Return the [x, y] coordinate for the center point of the cell that contains the specified text.  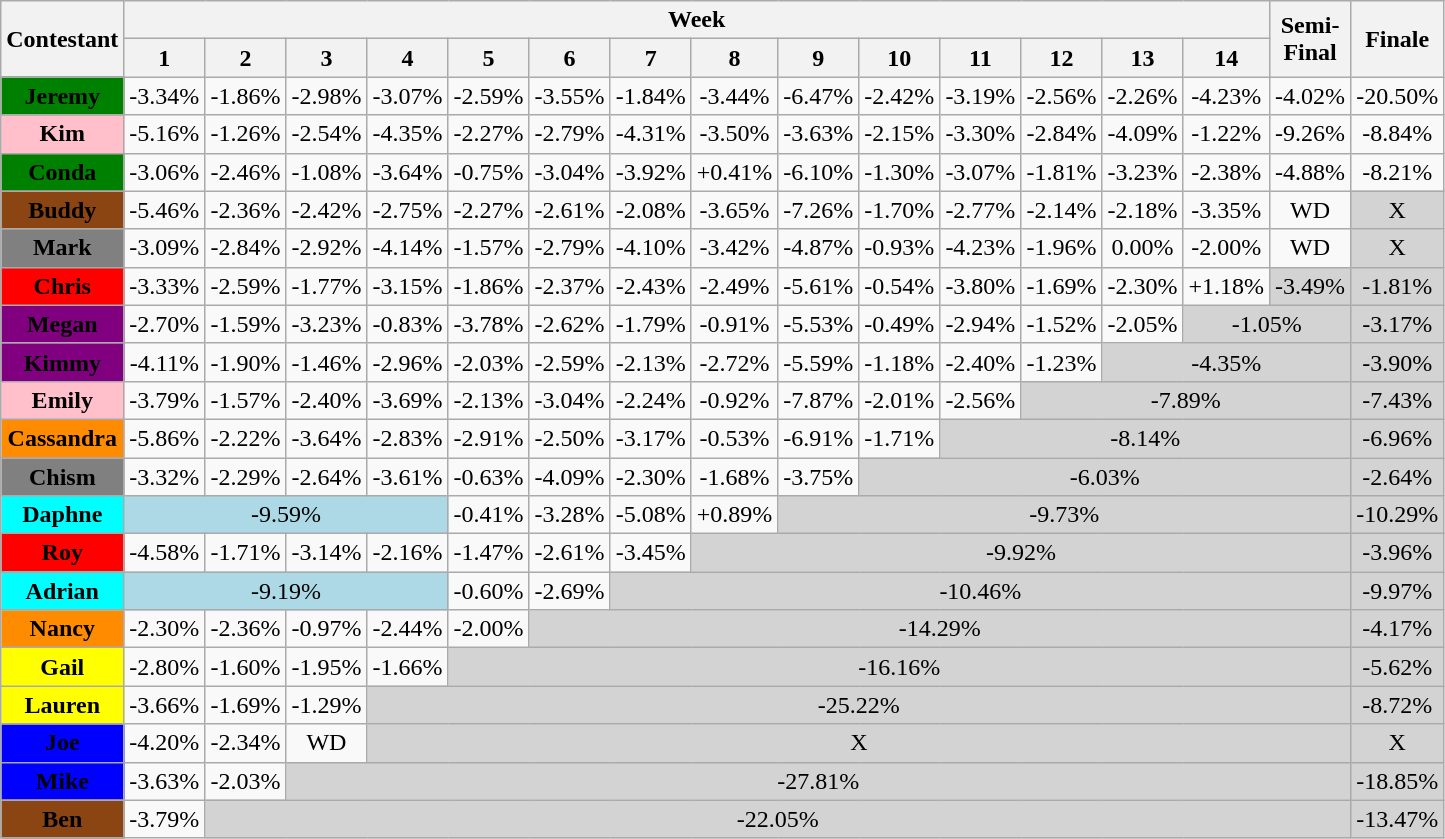
-2.72% [734, 362]
6 [570, 58]
-3.66% [164, 705]
-2.15% [900, 134]
-3.69% [408, 400]
-5.59% [818, 362]
-27.81% [818, 781]
Cassandra [62, 438]
-2.62% [570, 324]
-8.84% [1398, 134]
+0.41% [734, 172]
-2.70% [164, 324]
10 [900, 58]
-3.50% [734, 134]
-2.80% [164, 667]
-1.30% [900, 172]
-1.08% [326, 172]
Week [697, 20]
-1.84% [650, 96]
-5.86% [164, 438]
-1.18% [900, 362]
-1.46% [326, 362]
-0.91% [734, 324]
8 [734, 58]
-1.79% [650, 324]
-3.32% [164, 477]
-1.47% [488, 553]
-3.34% [164, 96]
Megan [62, 324]
-1.96% [1062, 248]
-1.23% [1062, 362]
-1.90% [246, 362]
Lauren [62, 705]
-2.54% [326, 134]
-4.11% [164, 362]
-2.01% [900, 400]
-3.96% [1398, 553]
-3.19% [980, 96]
-6.47% [818, 96]
-0.63% [488, 477]
-2.38% [1226, 172]
-0.97% [326, 629]
Chism [62, 477]
-14.29% [940, 629]
-0.54% [900, 286]
-9.26% [1310, 134]
-5.62% [1398, 667]
-2.37% [570, 286]
-22.05% [778, 819]
-2.50% [570, 438]
-3.45% [650, 553]
-2.94% [980, 324]
-2.08% [650, 210]
-9.19% [286, 591]
-3.90% [1398, 362]
-1.59% [246, 324]
-4.87% [818, 248]
5 [488, 58]
-0.53% [734, 438]
-5.08% [650, 515]
-4.02% [1310, 96]
-1.52% [1062, 324]
-3.92% [650, 172]
Adrian [62, 591]
-8.72% [1398, 705]
-3.49% [1310, 286]
Nancy [62, 629]
1 [164, 58]
-0.49% [900, 324]
-4.17% [1398, 629]
-7.43% [1398, 400]
-2.77% [980, 210]
-3.75% [818, 477]
-10.29% [1398, 515]
-2.43% [650, 286]
-3.06% [164, 172]
13 [1142, 58]
-2.22% [246, 438]
Mike [62, 781]
-3.65% [734, 210]
-2.91% [488, 438]
-1.05% [1267, 324]
Gail [62, 667]
Buddy [62, 210]
-3.33% [164, 286]
-2.69% [570, 591]
-4.88% [1310, 172]
-6.10% [818, 172]
2 [246, 58]
-1.95% [326, 667]
-4.58% [164, 553]
-2.18% [1142, 210]
-20.50% [1398, 96]
Finale [1398, 39]
Semi-Final [1310, 39]
-9.73% [1064, 515]
12 [1062, 58]
-2.96% [408, 362]
Ben [62, 819]
3 [326, 58]
Conda [62, 172]
-3.35% [1226, 210]
-4.20% [164, 743]
-3.55% [570, 96]
-1.66% [408, 667]
-8.21% [1398, 172]
-0.75% [488, 172]
-8.14% [1146, 438]
Joe [62, 743]
Daphne [62, 515]
-0.83% [408, 324]
-1.29% [326, 705]
-2.24% [650, 400]
4 [408, 58]
-4.14% [408, 248]
-1.26% [246, 134]
-2.49% [734, 286]
-9.92% [1020, 553]
-3.44% [734, 96]
0.00% [1142, 248]
-6.03% [1105, 477]
-2.14% [1062, 210]
-3.28% [570, 515]
-5.53% [818, 324]
-3.09% [164, 248]
-1.68% [734, 477]
-1.22% [1226, 134]
Mark [62, 248]
Chris [62, 286]
9 [818, 58]
-2.44% [408, 629]
-0.93% [900, 248]
-2.29% [246, 477]
Jeremy [62, 96]
-2.05% [1142, 324]
-4.31% [650, 134]
-2.98% [326, 96]
Kimmy [62, 362]
-0.60% [488, 591]
-0.92% [734, 400]
-3.30% [980, 134]
Emily [62, 400]
-18.85% [1398, 781]
-25.22% [859, 705]
-2.26% [1142, 96]
-3.78% [488, 324]
-0.41% [488, 515]
-7.89% [1186, 400]
11 [980, 58]
-2.92% [326, 248]
-3.42% [734, 248]
-4.10% [650, 248]
-2.75% [408, 210]
+0.89% [734, 515]
7 [650, 58]
Kim [62, 134]
-16.16% [900, 667]
-1.70% [900, 210]
-2.34% [246, 743]
-7.87% [818, 400]
-3.80% [980, 286]
-1.60% [246, 667]
Contestant [62, 39]
+1.18% [1226, 286]
-9.59% [286, 515]
-2.83% [408, 438]
-2.46% [246, 172]
14 [1226, 58]
-13.47% [1398, 819]
-3.15% [408, 286]
-3.61% [408, 477]
-2.16% [408, 553]
-6.96% [1398, 438]
-7.26% [818, 210]
-3.14% [326, 553]
Roy [62, 553]
-5.46% [164, 210]
-6.91% [818, 438]
-10.46% [980, 591]
-5.61% [818, 286]
-9.97% [1398, 591]
-5.16% [164, 134]
-1.77% [326, 286]
